Pinpoint the cell where the given text exists, returning its (X, Y) midpoint coordinate. 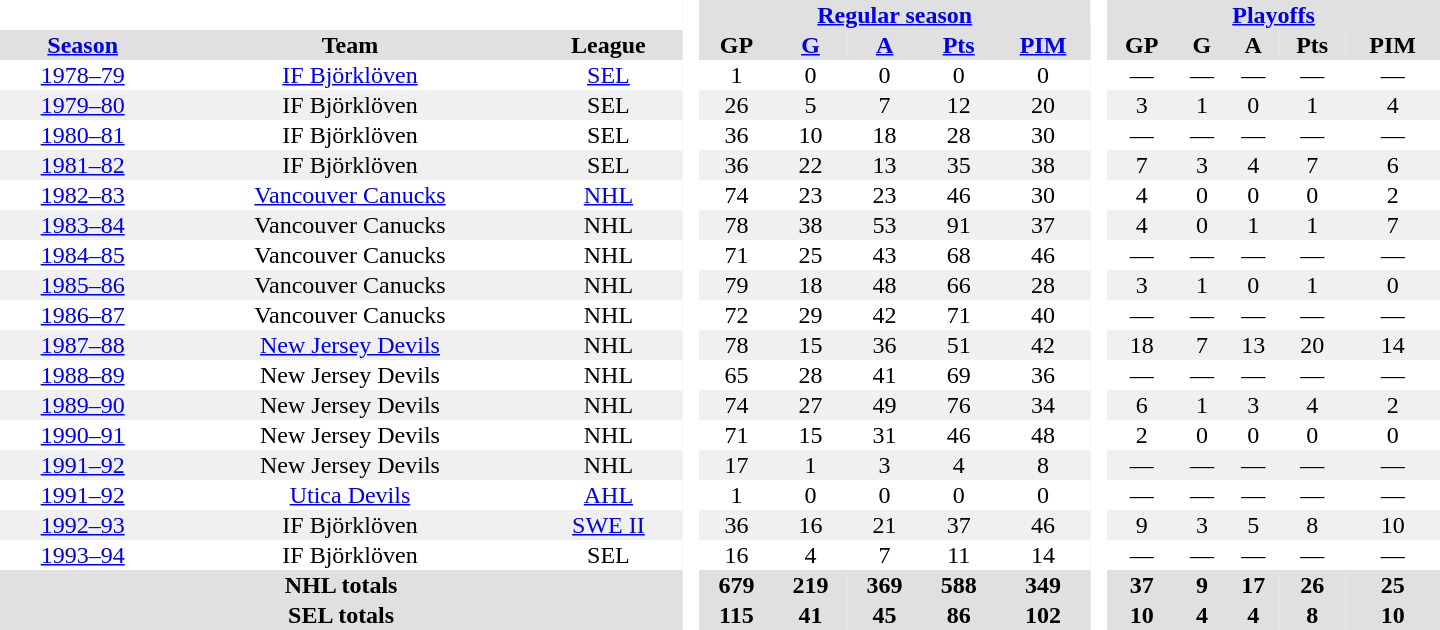
115 (736, 615)
51 (959, 345)
SWE II (609, 525)
68 (959, 255)
1993–94 (82, 555)
69 (959, 375)
Season (82, 45)
1989–90 (82, 405)
349 (1043, 585)
369 (885, 585)
1981–82 (82, 165)
1979–80 (82, 105)
53 (885, 225)
NHL totals (341, 585)
League (609, 45)
679 (736, 585)
34 (1043, 405)
86 (959, 615)
40 (1043, 315)
1990–91 (82, 435)
31 (885, 435)
76 (959, 405)
1983–84 (82, 225)
1992–93 (82, 525)
AHL (609, 495)
79 (736, 285)
12 (959, 105)
49 (885, 405)
1980–81 (82, 135)
1987–88 (82, 345)
1986–87 (82, 315)
66 (959, 285)
11 (959, 555)
588 (959, 585)
1985–86 (82, 285)
35 (959, 165)
1988–89 (82, 375)
27 (810, 405)
Utica Devils (350, 495)
21 (885, 525)
22 (810, 165)
102 (1043, 615)
Team (350, 45)
29 (810, 315)
219 (810, 585)
45 (885, 615)
43 (885, 255)
1978–79 (82, 75)
Regular season (894, 15)
Playoffs (1274, 15)
65 (736, 375)
SEL totals (341, 615)
72 (736, 315)
91 (959, 225)
1984–85 (82, 255)
1982–83 (82, 195)
